Detect which cell encompasses the target text, then output its [X, Y] center coordinate. 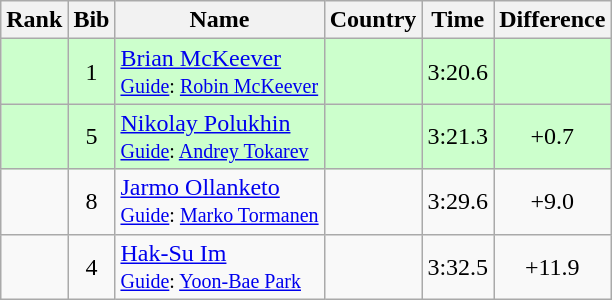
8 [92, 202]
Time [458, 20]
Difference [552, 20]
Brian McKeeverGuide: Robin McKeever [220, 72]
Rank [34, 20]
+11.9 [552, 266]
Country [373, 20]
+9.0 [552, 202]
5 [92, 136]
Name [220, 20]
3:20.6 [458, 72]
1 [92, 72]
+0.7 [552, 136]
Nikolay PolukhinGuide: Andrey Tokarev [220, 136]
Bib [92, 20]
4 [92, 266]
Jarmo OllanketoGuide: Marko Tormanen [220, 202]
3:32.5 [458, 266]
Hak-Su ImGuide: Yoon-Bae Park [220, 266]
3:29.6 [458, 202]
3:21.3 [458, 136]
